For the text-containing cell, return its midpoint in (X, Y) coordinate format. 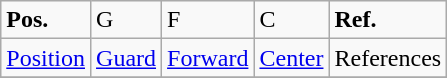
F (208, 20)
Position (46, 58)
Ref. (388, 20)
G (126, 20)
References (388, 58)
Forward (208, 58)
Center (292, 58)
C (292, 20)
Pos. (46, 20)
Guard (126, 58)
